Output the (x, y) coordinate of the center of the cell containing the given text.  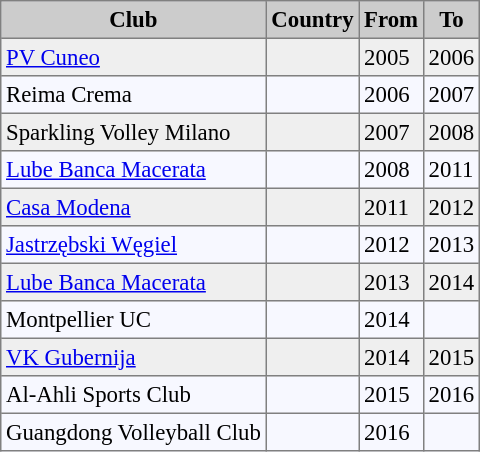
Casa Modena (134, 207)
Reima Crema (134, 95)
Country (312, 20)
PV Cuneo (134, 57)
Montpellier UC (134, 320)
From (391, 20)
Guangdong Volleyball Club (134, 432)
To (451, 20)
VK Gubernija (134, 357)
2005 (391, 57)
Jastrzębski Węgiel (134, 245)
Club (134, 20)
Sparkling Volley Milano (134, 132)
Al-Ahli Sports Club (134, 395)
